Identify which cell holds the provided text, then report its (X, Y) central coordinate. 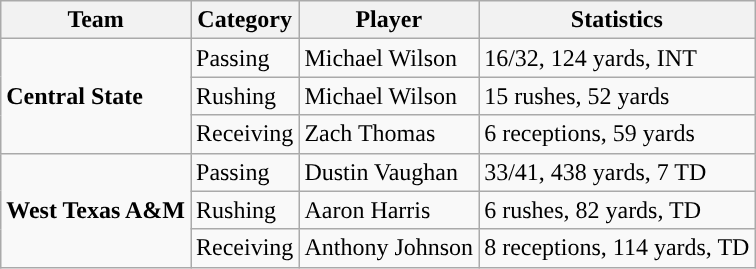
Aaron Harris (389, 210)
Category (244, 20)
Central State (96, 96)
Dustin Vaughan (389, 172)
6 rushes, 82 yards, TD (617, 210)
33/41, 438 yards, 7 TD (617, 172)
Zach Thomas (389, 134)
West Texas A&M (96, 210)
16/32, 124 yards, INT (617, 58)
8 receptions, 114 yards, TD (617, 248)
Statistics (617, 20)
Anthony Johnson (389, 248)
6 receptions, 59 yards (617, 134)
Team (96, 20)
15 rushes, 52 yards (617, 96)
Player (389, 20)
